Locate the cell with the specified text and output its [X, Y] center coordinate. 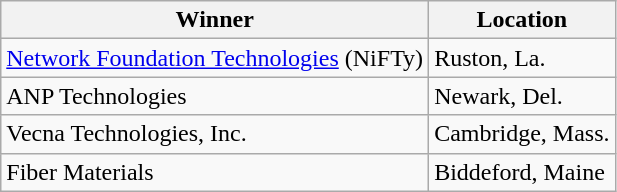
Biddeford, Maine [522, 172]
ANP Technologies [215, 96]
Vecna Technologies, Inc. [215, 134]
Location [522, 20]
Newark, Del. [522, 96]
Cambridge, Mass. [522, 134]
Network Foundation Technologies (NiFTy) [215, 58]
Ruston, La. [522, 58]
Winner [215, 20]
Fiber Materials [215, 172]
